Return (x, y) of the center of cell containing provided text 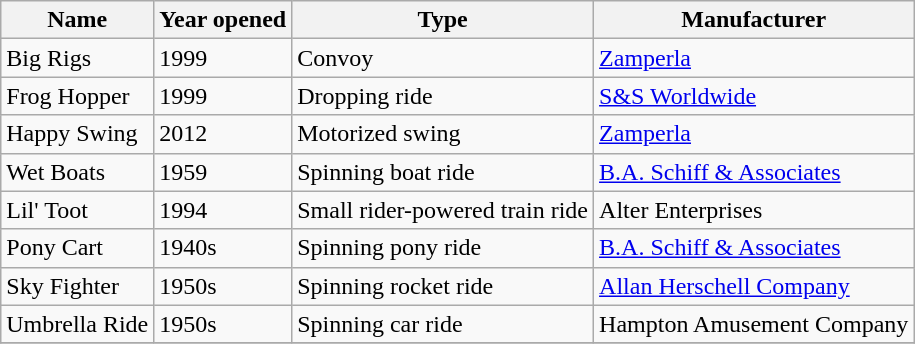
Hampton Amusement Company (754, 324)
Alter Enterprises (754, 210)
Frog Hopper (78, 96)
1994 (223, 210)
Motorized swing (443, 134)
Name (78, 20)
S&S Worldwide (754, 96)
Dropping ride (443, 96)
Type (443, 20)
Allan Herschell Company (754, 286)
Happy Swing (78, 134)
Pony Cart (78, 248)
1940s (223, 248)
Umbrella Ride (78, 324)
2012 (223, 134)
Small rider-powered train ride (443, 210)
Wet Boats (78, 172)
Spinning car ride (443, 324)
Sky Fighter (78, 286)
Convoy (443, 58)
Manufacturer (754, 20)
Spinning pony ride (443, 248)
1959 (223, 172)
Spinning boat ride (443, 172)
Spinning rocket ride (443, 286)
Year opened (223, 20)
Lil' Toot (78, 210)
Big Rigs (78, 58)
